Provide the (x, y) coordinate of the cell's center where the given text is located.  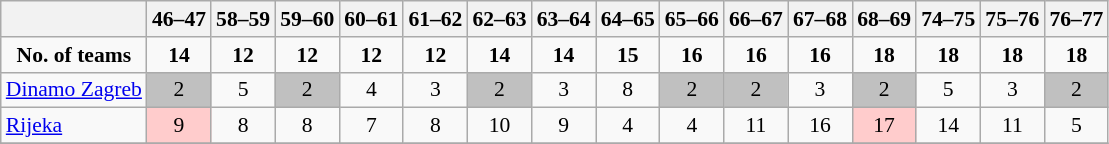
10 (499, 126)
65–66 (692, 19)
58–59 (243, 19)
46–47 (179, 19)
7 (371, 126)
61–62 (435, 19)
63–64 (564, 19)
15 (628, 55)
67–68 (820, 19)
76–77 (1076, 19)
60–61 (371, 19)
75–76 (1012, 19)
68–69 (884, 19)
No. of teams (74, 55)
Rijeka (74, 126)
62–63 (499, 19)
64–65 (628, 19)
74–75 (948, 19)
59–60 (307, 19)
17 (884, 126)
66–67 (756, 19)
Dinamo Zagreb (74, 90)
